Determine the [x, y] coordinate at the center of the cell enclosing the given text.  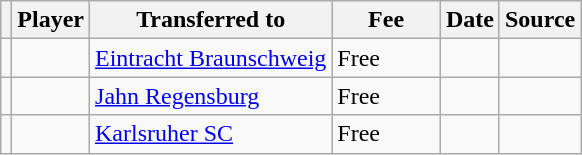
Jahn Regensburg [211, 96]
Transferred to [211, 20]
Player [51, 20]
Fee [386, 20]
Karlsruher SC [211, 134]
Eintracht Braunschweig [211, 58]
Date [470, 20]
Source [540, 20]
